Provide the (x, y) coordinate of the cell's center where the given text is located.  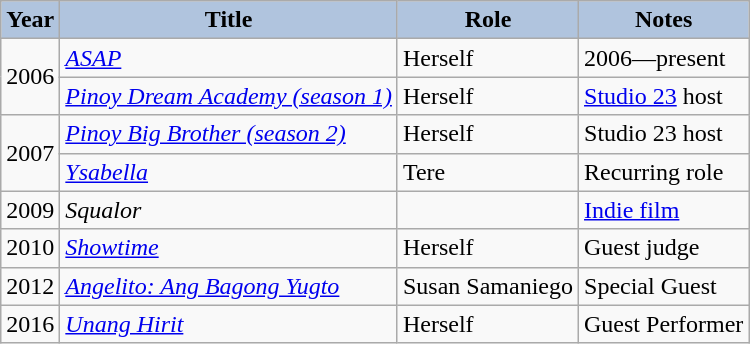
Year (30, 20)
2007 (30, 153)
Pinoy Dream Academy (season 1) (229, 96)
Squalor (229, 210)
Role (488, 20)
2006 (30, 77)
2010 (30, 248)
Guest Performer (664, 324)
2012 (30, 286)
2006—present (664, 58)
2016 (30, 324)
ASAP (229, 58)
Unang Hirit (229, 324)
Special Guest (664, 286)
Angelito: Ang Bagong Yugto (229, 286)
Indie film (664, 210)
Guest judge (664, 248)
2009 (30, 210)
Susan Samaniego (488, 286)
Pinoy Big Brother (season 2) (229, 134)
Notes (664, 20)
Tere (488, 172)
Ysabella (229, 172)
Title (229, 20)
Recurring role (664, 172)
Showtime (229, 248)
